Output the (X, Y) coordinate of the center of the cell containing the given text.  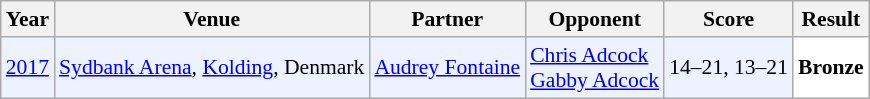
2017 (28, 68)
Year (28, 19)
14–21, 13–21 (728, 68)
Opponent (594, 19)
Audrey Fontaine (447, 68)
Result (831, 19)
Score (728, 19)
Bronze (831, 68)
Chris Adcock Gabby Adcock (594, 68)
Venue (212, 19)
Partner (447, 19)
Sydbank Arena, Kolding, Denmark (212, 68)
